Return the (x, y) coordinate for the center point of the cell that contains the specified text.  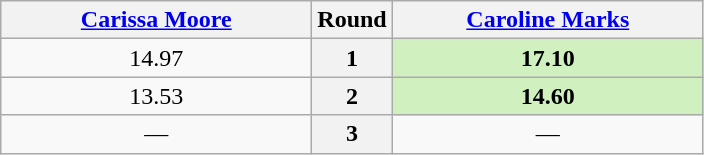
14.60 (548, 96)
Round (352, 20)
Caroline Marks (548, 20)
Carissa Moore (156, 20)
17.10 (548, 58)
3 (352, 134)
14.97 (156, 58)
2 (352, 96)
1 (352, 58)
13.53 (156, 96)
